Provide the [x, y] coordinate of the cell's center where the given text is located.  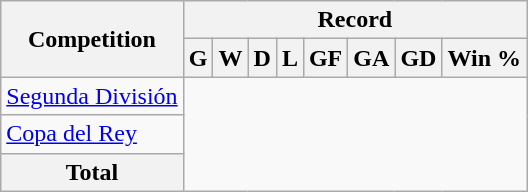
GA [372, 58]
Total [92, 172]
G [198, 58]
Record [354, 20]
D [262, 58]
Copa del Rey [92, 134]
Competition [92, 39]
GD [418, 58]
Segunda División [92, 96]
L [290, 58]
W [230, 58]
GF [325, 58]
Win % [484, 58]
